Capture the cell that displays the provided text and extract its (x, y) central coordinate. 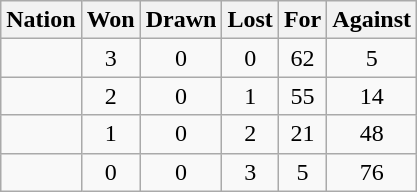
Drawn (181, 20)
76 (372, 172)
21 (302, 134)
48 (372, 134)
Nation (41, 20)
14 (372, 96)
For (302, 20)
55 (302, 96)
Won (110, 20)
62 (302, 58)
Against (372, 20)
Lost (250, 20)
